Return the (X, Y) coordinate for the center point of the cell that contains the specified text.  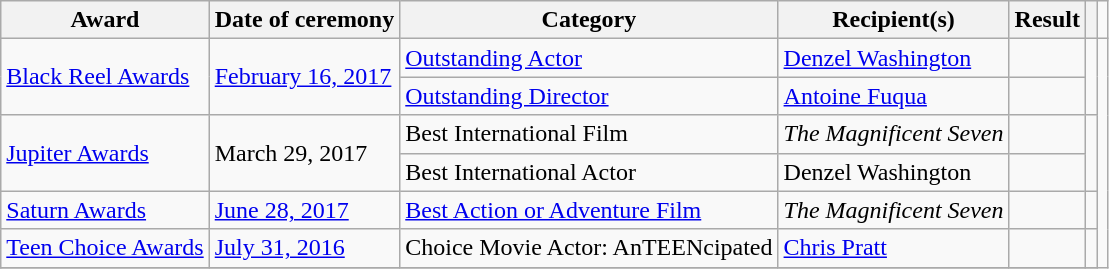
Category (589, 20)
Jupiter Awards (105, 153)
Result (1047, 20)
Recipient(s) (894, 20)
Outstanding Actor (589, 58)
February 16, 2017 (304, 77)
March 29, 2017 (304, 153)
Antoine Fuqua (894, 96)
Black Reel Awards (105, 77)
July 31, 2016 (304, 248)
Best International Film (589, 134)
Chris Pratt (894, 248)
Teen Choice Awards (105, 248)
Saturn Awards (105, 210)
Best International Actor (589, 172)
Award (105, 20)
June 28, 2017 (304, 210)
Choice Movie Actor: AnTEENcipated (589, 248)
Outstanding Director (589, 96)
Date of ceremony (304, 20)
Best Action or Adventure Film (589, 210)
